Pinpoint the cell where the given text exists, returning its [X, Y] midpoint coordinate. 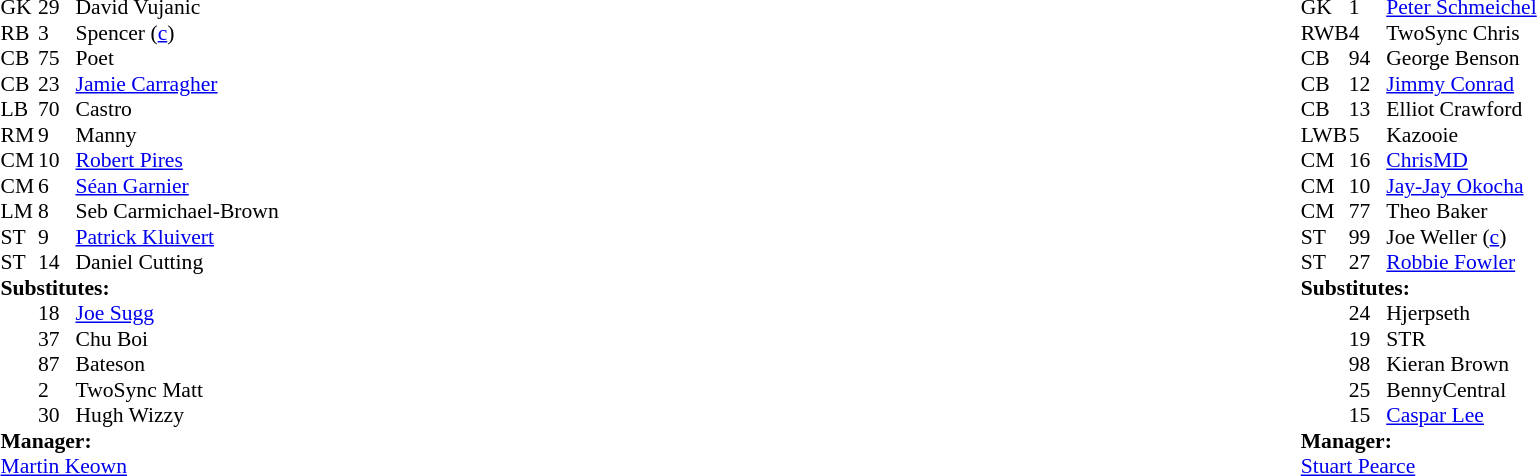
Caspar Lee [1461, 415]
14 [57, 263]
Patrick Kluivert [178, 237]
Joe Sugg [178, 313]
5 [1368, 135]
Seb Carmichael-Brown [178, 211]
18 [57, 313]
RM [19, 135]
87 [57, 365]
24 [1368, 313]
Elliot Crawford [1461, 109]
77 [1368, 211]
Jay-Jay Okocha [1461, 186]
BennyCentral [1461, 390]
TwoSync Chris [1461, 33]
Robbie Fowler [1461, 263]
LB [19, 109]
Robert Pires [178, 161]
6 [57, 186]
Poet [178, 59]
16 [1368, 161]
Jimmy Conrad [1461, 84]
LM [19, 211]
RB [19, 33]
Séan Garnier [178, 186]
27 [1368, 263]
Daniel Cutting [178, 263]
Jamie Carragher [178, 84]
13 [1368, 109]
98 [1368, 365]
Bateson [178, 365]
2 [57, 390]
LWB [1325, 135]
Theo Baker [1461, 211]
15 [1368, 415]
Spencer (c) [178, 33]
George Benson [1461, 59]
ChrisMD [1461, 161]
19 [1368, 339]
Kazooie [1461, 135]
Joe Weller (c) [1461, 237]
Manny [178, 135]
4 [1368, 33]
94 [1368, 59]
99 [1368, 237]
25 [1368, 390]
23 [57, 84]
70 [57, 109]
RWB [1325, 33]
Kieran Brown [1461, 365]
Hugh Wizzy [178, 415]
30 [57, 415]
Chu Boi [178, 339]
STR [1461, 339]
Hjerpseth [1461, 313]
3 [57, 33]
TwoSync Matt [178, 390]
Castro [178, 109]
37 [57, 339]
75 [57, 59]
12 [1368, 84]
8 [57, 211]
